Output the [X, Y] coordinate of the center of the cell containing the given text.  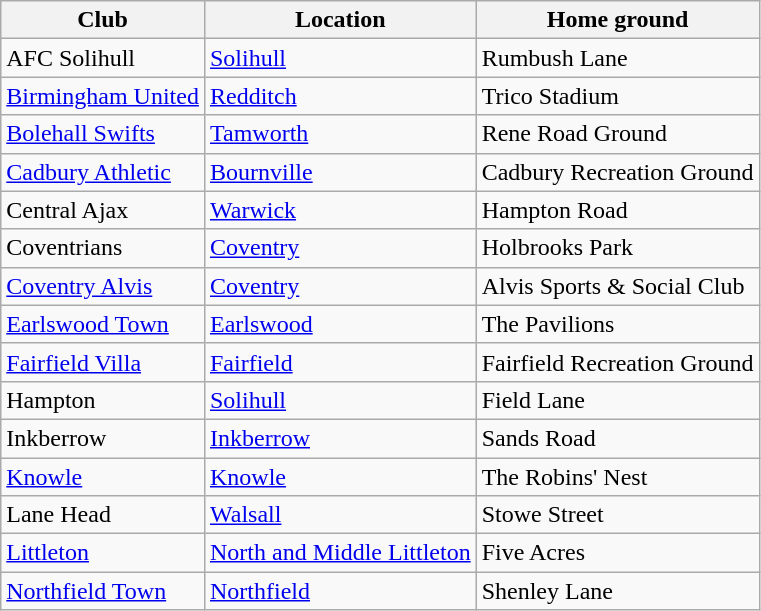
Location [340, 20]
AFC Solihull [103, 58]
Tamworth [340, 134]
Alvis Sports & Social Club [618, 286]
Bolehall Swifts [103, 134]
Sands Road [618, 438]
The Robins' Nest [618, 477]
Rumbush Lane [618, 58]
Coventrians [103, 248]
Shenley Lane [618, 591]
Trico Stadium [618, 96]
Redditch [340, 96]
Five Acres [618, 553]
Stowe Street [618, 515]
Rene Road Ground [618, 134]
Club [103, 20]
Northfield Town [103, 591]
Lane Head [103, 515]
The Pavilions [618, 324]
Birmingham United [103, 96]
Fairfield Recreation Ground [618, 362]
Home ground [618, 20]
Holbrooks Park [618, 248]
Earlswood [340, 324]
Fairfield [340, 362]
Coventry Alvis [103, 286]
North and Middle Littleton [340, 553]
Warwick [340, 210]
Littleton [103, 553]
Fairfield Villa [103, 362]
Cadbury Recreation Ground [618, 172]
Walsall [340, 515]
Bournville [340, 172]
Central Ajax [103, 210]
Field Lane [618, 400]
Northfield [340, 591]
Earlswood Town [103, 324]
Hampton [103, 400]
Hampton Road [618, 210]
Cadbury Athletic [103, 172]
